Output the (X, Y) coordinate of the center of the cell containing the given text.  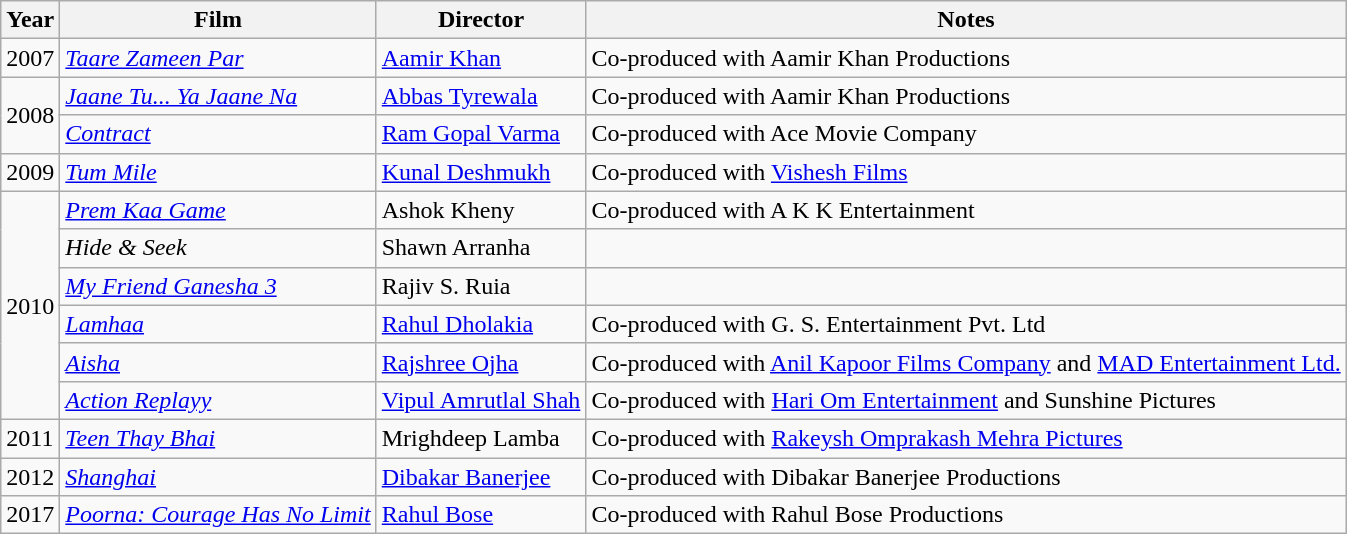
Co-produced with Hari Om Entertainment and Sunshine Pictures (966, 400)
Mrighdeep Lamba (481, 438)
Co-produced with A K K Entertainment (966, 210)
Film (218, 20)
My Friend Ganesha 3 (218, 286)
Shanghai (218, 477)
Hide & Seek (218, 248)
Teen Thay Bhai (218, 438)
Ashok Kheny (481, 210)
2009 (30, 172)
Kunal Deshmukh (481, 172)
Lamhaa (218, 324)
Co-produced with Anil Kapoor Films Company and MAD Entertainment Ltd. (966, 362)
2017 (30, 515)
Tum Mile (218, 172)
Prem Kaa Game (218, 210)
Co-produced with Ace Movie Company (966, 134)
2010 (30, 305)
Taare Zameen Par (218, 58)
Aamir Khan (481, 58)
Aisha (218, 362)
Co-produced with G. S. Entertainment Pvt. Ltd (966, 324)
Abbas Tyrewala (481, 96)
Director (481, 20)
2012 (30, 477)
Poorna: Courage Has No Limit (218, 515)
2011 (30, 438)
Contract (218, 134)
Rajiv S. Ruia (481, 286)
Co-produced with Rahul Bose Productions (966, 515)
2008 (30, 115)
Co-produced with Vishesh Films (966, 172)
Vipul Amrutlal Shah (481, 400)
Rahul Bose (481, 515)
Co-produced with Rakeysh Omprakash Mehra Pictures (966, 438)
Action Replayy (218, 400)
Co-produced with Dibakar Banerjee Productions (966, 477)
Rajshree Ojha (481, 362)
Shawn Arranha (481, 248)
Rahul Dholakia (481, 324)
Jaane Tu... Ya Jaane Na (218, 96)
Dibakar Banerjee (481, 477)
Year (30, 20)
Ram Gopal Varma (481, 134)
2007 (30, 58)
Notes (966, 20)
